Determine the [x, y] coordinate at the center of the cell enclosing the given text.  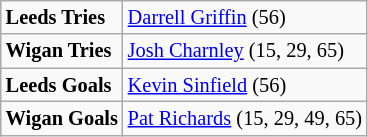
Leeds Tries [62, 17]
Darrell Griffin (56) [245, 17]
Pat Richards (15, 29, 49, 65) [245, 118]
Wigan Goals [62, 118]
Kevin Sinfield (56) [245, 85]
Wigan Tries [62, 51]
Leeds Goals [62, 85]
Josh Charnley (15, 29, 65) [245, 51]
